Find where the given text appears and provide that cell's center as (X, Y) coordinate. 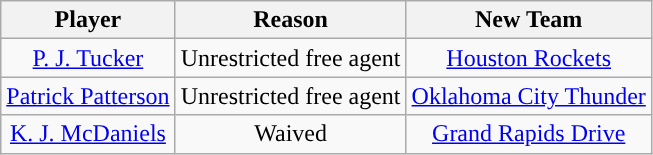
New Team (528, 20)
Grand Rapids Drive (528, 134)
Patrick Patterson (88, 96)
Player (88, 20)
Oklahoma City Thunder (528, 96)
Reason (290, 20)
P. J. Tucker (88, 58)
Waived (290, 134)
Houston Rockets (528, 58)
K. J. McDaniels (88, 134)
